Pinpoint the cell where the given text exists, returning its [x, y] midpoint coordinate. 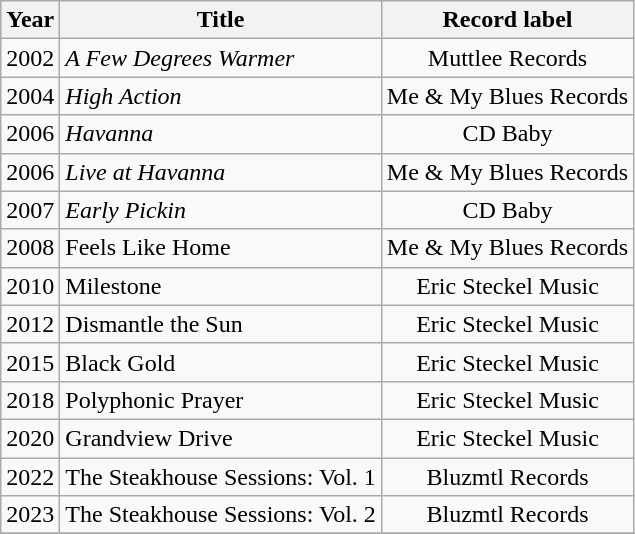
Feels Like Home [221, 248]
2004 [30, 96]
2022 [30, 477]
Muttlee Records [507, 58]
Record label [507, 20]
2008 [30, 248]
2002 [30, 58]
Havanna [221, 134]
Year [30, 20]
Polyphonic Prayer [221, 400]
2023 [30, 515]
Early Pickin [221, 210]
Grandview Drive [221, 438]
Milestone [221, 286]
High Action [221, 96]
2007 [30, 210]
2010 [30, 286]
Dismantle the Sun [221, 324]
The Steakhouse Sessions: Vol. 1 [221, 477]
Black Gold [221, 362]
2012 [30, 324]
The Steakhouse Sessions: Vol. 2 [221, 515]
2015 [30, 362]
2018 [30, 400]
A Few Degrees Warmer [221, 58]
2020 [30, 438]
Live at Havanna [221, 172]
Title [221, 20]
